Pinpoint the cell where the given text exists, returning its [X, Y] midpoint coordinate. 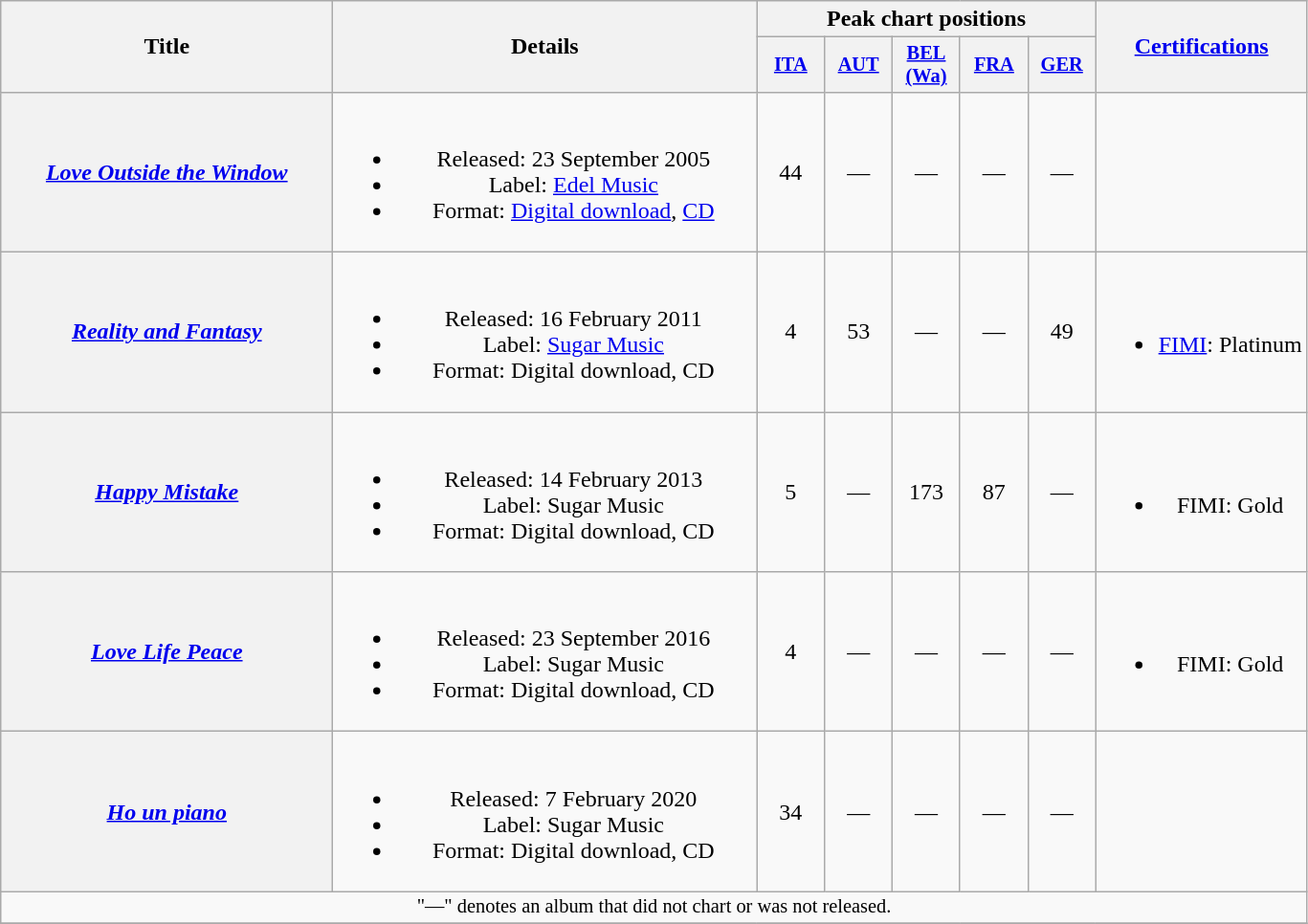
Love Outside the Window [166, 172]
BEL(Wa) [926, 65]
49 [1062, 333]
Released: 23 September 2005Label: Edel MusicFormat: Digital download, CD [545, 172]
173 [926, 492]
Reality and Fantasy [166, 333]
53 [859, 333]
GER [1062, 65]
34 [790, 811]
"—" denotes an album that did not chart or was not released. [654, 908]
5 [790, 492]
Ho un piano [166, 811]
Happy Mistake [166, 492]
Released: 14 February 2013Label: Sugar MusicFormat: Digital download, CD [545, 492]
87 [993, 492]
Peak chart positions [926, 19]
FIMI: Platinum [1202, 333]
Released: 7 February 2020Label: Sugar MusicFormat: Digital download, CD [545, 811]
Love Life Peace [166, 652]
AUT [859, 65]
Details [545, 47]
Title [166, 47]
ITA [790, 65]
Released: 16 February 2011Label: Sugar MusicFormat: Digital download, CD [545, 333]
Released: 23 September 2016Label: Sugar MusicFormat: Digital download, CD [545, 652]
44 [790, 172]
Certifications [1202, 47]
FRA [993, 65]
